Return the [X, Y] coordinate for the center point of the cell that contains the specified text.  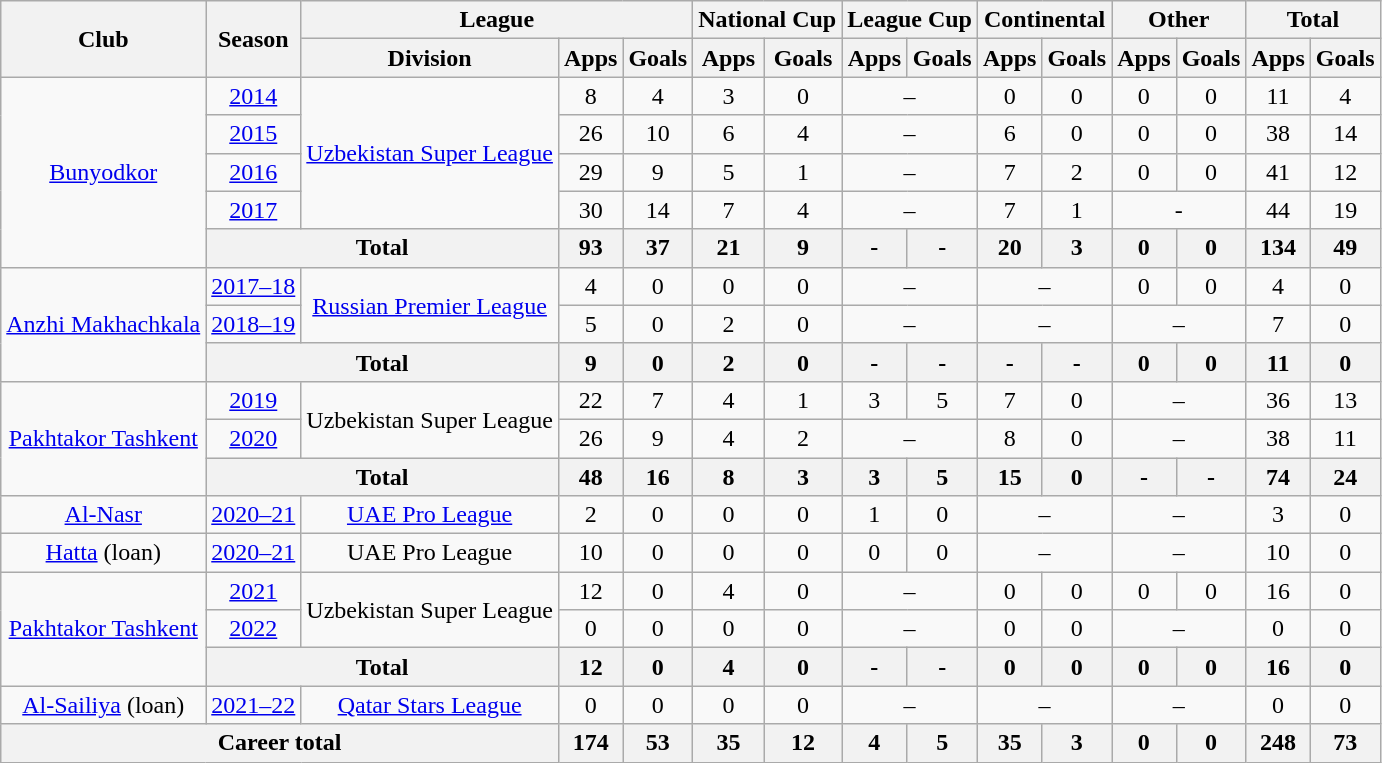
Career total [280, 743]
37 [658, 248]
73 [1345, 743]
93 [590, 248]
22 [590, 400]
Club [104, 39]
248 [1278, 743]
19 [1345, 210]
44 [1278, 210]
Season [254, 39]
Al-Sailiya (loan) [104, 705]
21 [729, 248]
Qatar Stars League [430, 705]
74 [1278, 477]
29 [590, 172]
49 [1345, 248]
2017–18 [254, 286]
2021–22 [254, 705]
41 [1278, 172]
2015 [254, 134]
2021 [254, 591]
Hatta (loan) [104, 553]
2017 [254, 210]
Division [430, 58]
2016 [254, 172]
48 [590, 477]
Anzhi Makhachkala [104, 324]
2020 [254, 438]
134 [1278, 248]
2019 [254, 400]
2018–19 [254, 324]
Russian Premier League [430, 305]
24 [1345, 477]
36 [1278, 400]
13 [1345, 400]
League [497, 20]
30 [590, 210]
Other [1179, 20]
15 [1009, 477]
Al-Nasr [104, 515]
Continental [1044, 20]
20 [1009, 248]
53 [658, 743]
Bunyodkor [104, 172]
League Cup [910, 20]
174 [590, 743]
2022 [254, 629]
National Cup [768, 20]
2014 [254, 96]
